Pinpoint the cell where the given text exists, returning its [x, y] midpoint coordinate. 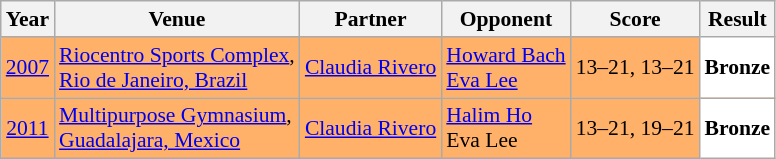
Opponent [506, 19]
Howard Bach Eva Lee [506, 68]
2007 [28, 68]
Riocentro Sports Complex,Rio de Janeiro, Brazil [177, 68]
13–21, 13–21 [636, 68]
Result [738, 19]
Partner [370, 19]
2011 [28, 128]
Multipurpose Gymnasium,Guadalajara, Mexico [177, 128]
Venue [177, 19]
Score [636, 19]
Halim Ho Eva Lee [506, 128]
13–21, 19–21 [636, 128]
Year [28, 19]
